From the cell containing the given text, extract its center point as [X, Y] coordinate. 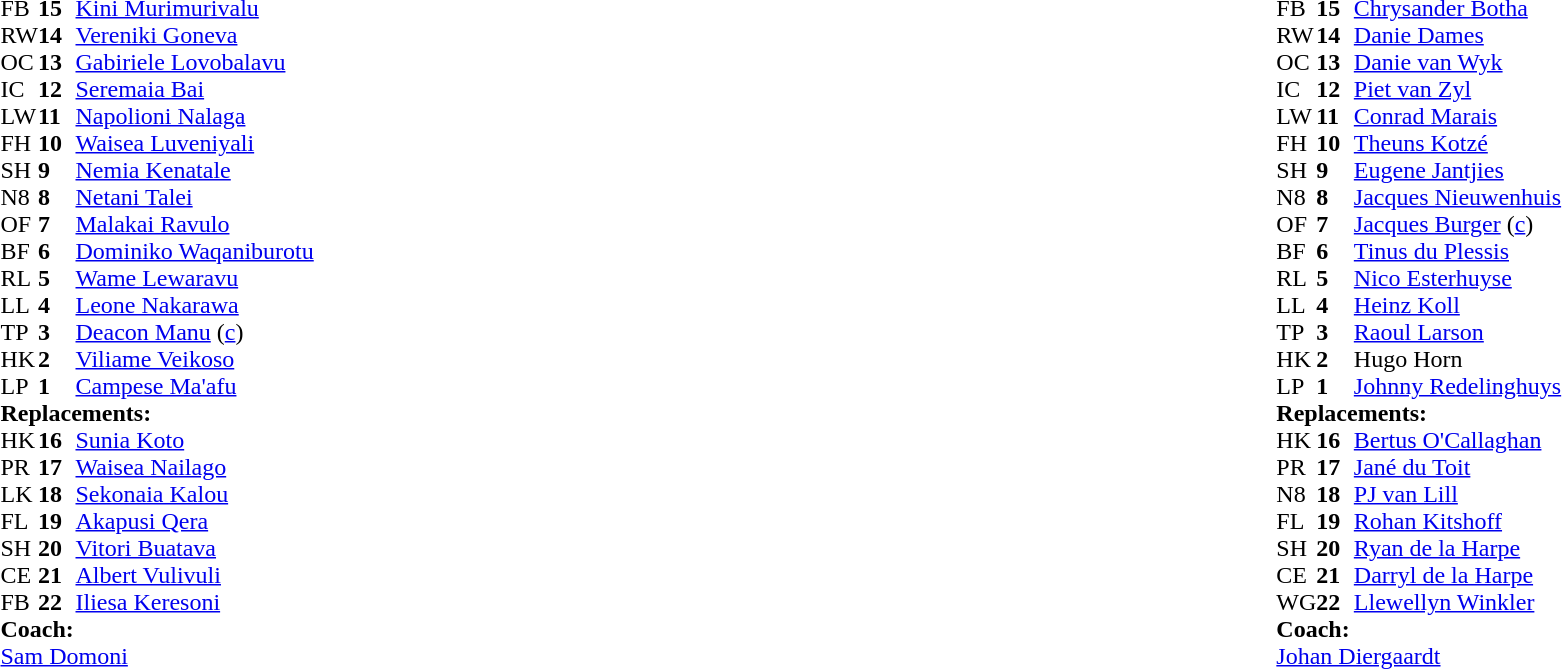
Akapusi Qera [195, 522]
Conrad Marais [1458, 116]
Jacques Burger (c) [1458, 224]
Eugene Jantjies [1458, 170]
Vitori Buatava [195, 548]
Netani Talei [195, 198]
Sam Domoni [156, 656]
LK [19, 494]
Danie van Wyk [1458, 62]
Johan Diergaardt [1418, 656]
Malakai Ravulo [195, 224]
Napolioni Nalaga [195, 116]
Deacon Manu (c) [195, 332]
Heinz Koll [1458, 306]
Dominiko Waqaniburotu [195, 252]
Nemia Kenatale [195, 170]
Darryl de la Harpe [1458, 576]
Iliesa Keresoni [195, 602]
Vereniki Goneva [195, 36]
Campese Ma'afu [195, 386]
Johnny Redelinghuys [1458, 386]
Danie Dames [1458, 36]
PJ van Lill [1458, 494]
Wame Lewaravu [195, 278]
Albert Vulivuli [195, 576]
Waisea Nailago [195, 468]
Llewellyn Winkler [1458, 602]
Nico Esterhuyse [1458, 278]
Tinus du Plessis [1458, 252]
Raoul Larson [1458, 332]
Leone Nakarawa [195, 306]
Theuns Kotzé [1458, 144]
Ryan de la Harpe [1458, 548]
FB [19, 602]
Jacques Nieuwenhuis [1458, 198]
Seremaia Bai [195, 90]
Jané du Toit [1458, 468]
Gabiriele Lovobalavu [195, 62]
Bertus O'Callaghan [1458, 440]
Sekonaia Kalou [195, 494]
Rohan Kitshoff [1458, 522]
WG [1296, 602]
Sunia Koto [195, 440]
Viliame Veikoso [195, 360]
Piet van Zyl [1458, 90]
Hugo Horn [1458, 360]
Waisea Luveniyali [195, 144]
